Provide the [x, y] coordinate of the cell's center where the given text is located.  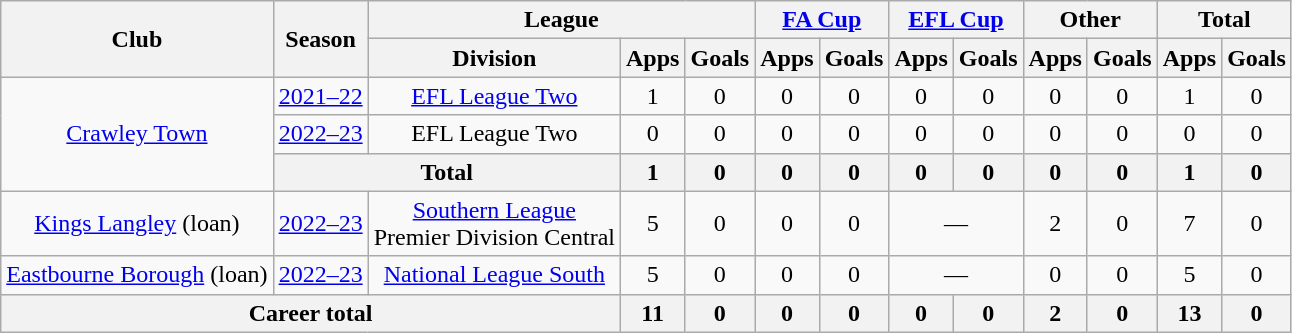
Season [320, 39]
League [562, 20]
National League South [494, 275]
EFL Cup [956, 20]
Career total [311, 313]
Crawley Town [137, 134]
Eastbourne Borough (loan) [137, 275]
Kings Langley (loan) [137, 224]
FA Cup [822, 20]
11 [653, 313]
Club [137, 39]
2021–22 [320, 96]
Other [1090, 20]
Southern LeaguePremier Division Central [494, 224]
Division [494, 58]
7 [1189, 224]
13 [1189, 313]
